For the text-containing cell, return its midpoint in (x, y) coordinate format. 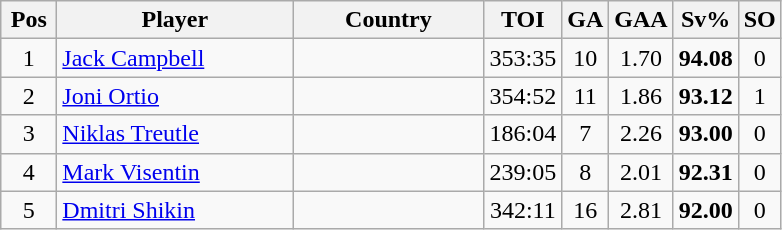
TOI (523, 20)
239:05 (523, 172)
GAA (641, 20)
93.12 (706, 96)
4 (29, 172)
1.86 (641, 96)
10 (586, 58)
7 (586, 134)
3 (29, 134)
94.08 (706, 58)
93.00 (706, 134)
Mark Visentin (175, 172)
5 (29, 210)
186:04 (523, 134)
354:52 (523, 96)
2.81 (641, 210)
342:11 (523, 210)
2 (29, 96)
Pos (29, 20)
Niklas Treutle (175, 134)
2.26 (641, 134)
Sv% (706, 20)
SO (760, 20)
GA (586, 20)
8 (586, 172)
Dmitri Shikin (175, 210)
1.70 (641, 58)
Player (175, 20)
Joni Ortio (175, 96)
Country (388, 20)
16 (586, 210)
353:35 (523, 58)
2.01 (641, 172)
Jack Campbell (175, 58)
92.00 (706, 210)
92.31 (706, 172)
11 (586, 96)
